Output the [x, y] coordinate of the center of the cell containing the given text.  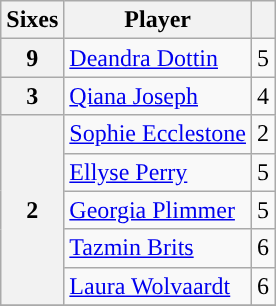
Ellyse Perry [158, 172]
Player [158, 20]
Tazmin Brits [158, 248]
4 [264, 96]
Laura Wolvaardt [158, 286]
Deandra Dottin [158, 58]
Sophie Ecclestone [158, 134]
9 [32, 58]
3 [32, 96]
Qiana Joseph [158, 96]
Georgia Plimmer [158, 210]
Sixes [32, 20]
